Extract the (X, Y) coordinate from the center of the cell holding the provided text.  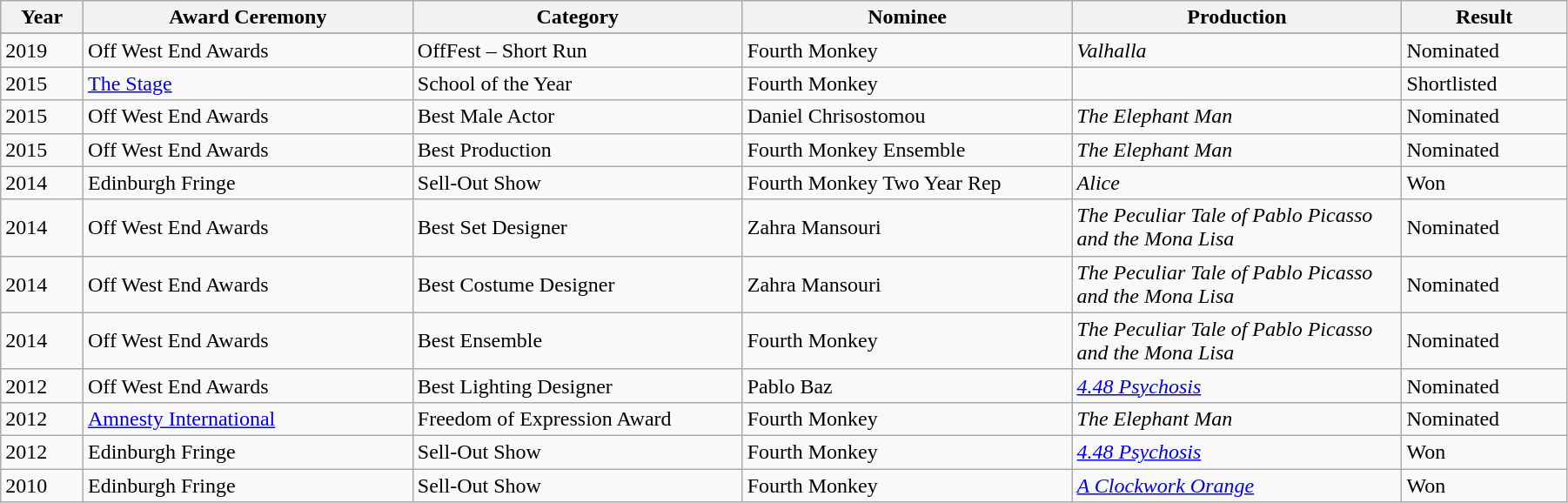
Category (578, 17)
Daniel Chrisostomou (907, 117)
Fourth Monkey Ensemble (907, 150)
Year (42, 17)
Best Costume Designer (578, 284)
Nominee (907, 17)
Best Ensemble (578, 341)
Shortlisted (1484, 84)
Amnesty International (247, 419)
Freedom of Expression Award (578, 419)
OffFest – Short Run (578, 50)
Best Set Designer (578, 228)
A Clockwork Orange (1237, 485)
Valhalla (1237, 50)
2010 (42, 485)
Fourth Monkey Two Year Rep (907, 183)
Production (1237, 17)
Alice (1237, 183)
Result (1484, 17)
Award Ceremony (247, 17)
School of the Year (578, 84)
Best Production (578, 150)
The Stage (247, 84)
Pablo Baz (907, 386)
Best Male Actor (578, 117)
2019 (42, 50)
Best Lighting Designer (578, 386)
